Scan for the cell matching the given text and deliver its (x, y) coordinate at center. 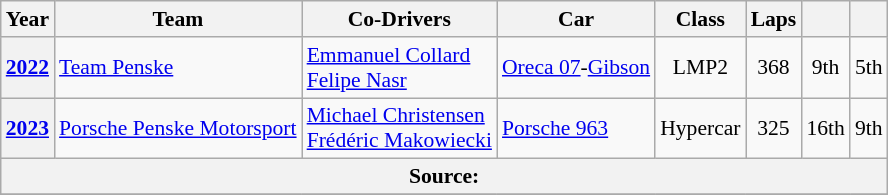
Porsche 963 (576, 128)
LMP2 (700, 68)
Oreca 07-Gibson (576, 68)
Team Penske (178, 68)
Co-Drivers (400, 19)
Hypercar (700, 128)
Porsche Penske Motorsport (178, 128)
Year (28, 19)
16th (826, 128)
Car (576, 19)
Michael Christensen Frédéric Makowiecki (400, 128)
Team (178, 19)
2022 (28, 68)
Emmanuel Collard Felipe Nasr (400, 68)
Source: (444, 177)
2023 (28, 128)
Laps (774, 19)
5th (869, 68)
325 (774, 128)
368 (774, 68)
Class (700, 19)
